Detect which cell encompasses the target text, then output its (X, Y) center coordinate. 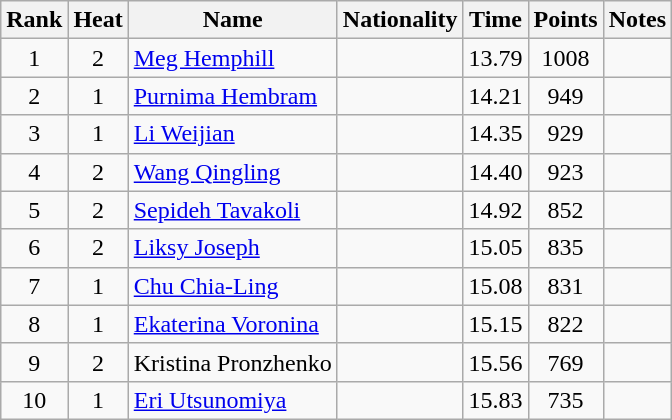
4 (34, 172)
15.56 (496, 362)
15.05 (496, 248)
735 (566, 400)
Name (232, 20)
Sepideh Tavakoli (232, 210)
Kristina Pronzhenko (232, 362)
929 (566, 134)
Meg Hemphill (232, 58)
Liksy Joseph (232, 248)
Rank (34, 20)
15.15 (496, 324)
Heat (98, 20)
5 (34, 210)
6 (34, 248)
14.21 (496, 96)
Purnima Hembram (232, 96)
7 (34, 286)
949 (566, 96)
Notes (637, 20)
15.08 (496, 286)
15.83 (496, 400)
1008 (566, 58)
8 (34, 324)
14.35 (496, 134)
831 (566, 286)
852 (566, 210)
Nationality (400, 20)
Points (566, 20)
Wang Qingling (232, 172)
923 (566, 172)
13.79 (496, 58)
9 (34, 362)
Time (496, 20)
Chu Chia-Ling (232, 286)
10 (34, 400)
Ekaterina Voronina (232, 324)
Eri Utsunomiya (232, 400)
822 (566, 324)
Li Weijian (232, 134)
769 (566, 362)
835 (566, 248)
3 (34, 134)
14.40 (496, 172)
14.92 (496, 210)
